Identify which cell holds the provided text, then report its (x, y) central coordinate. 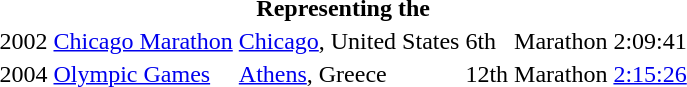
Chicago, United States (349, 41)
6th (487, 41)
Chicago Marathon (143, 41)
Marathon (561, 41)
